Detect which cell encompasses the target text, then output its [X, Y] center coordinate. 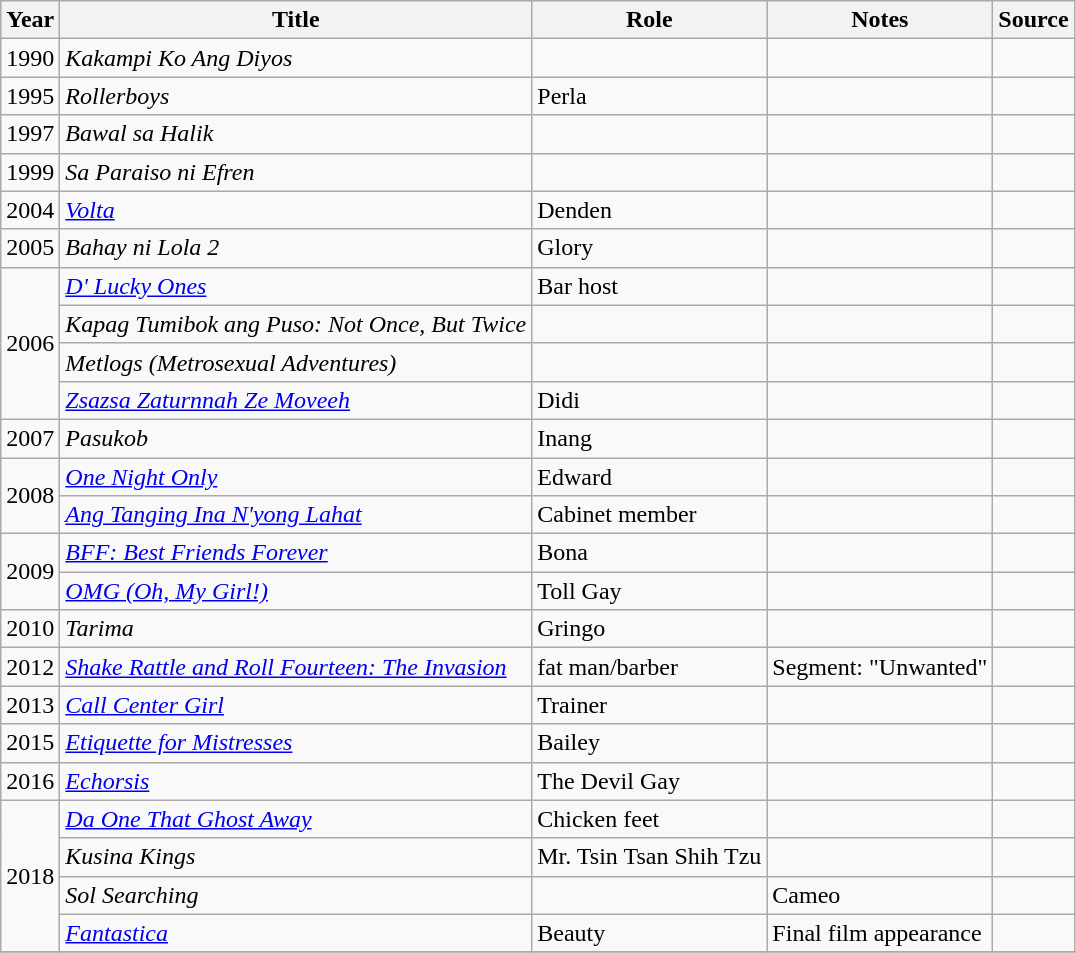
1990 [30, 58]
Inang [650, 438]
2005 [30, 248]
Mr. Tsin Tsan Shih Tzu [650, 857]
2008 [30, 496]
2007 [30, 438]
Sa Paraiso ni Efren [296, 172]
Bar host [650, 286]
Ang Tanging Ina N'yong Lahat [296, 515]
Bawal sa Halik [296, 134]
Tarima [296, 629]
Rollerboys [296, 96]
D' Lucky Ones [296, 286]
Call Center Girl [296, 705]
Shake Rattle and Roll Fourteen: The Invasion [296, 667]
2010 [30, 629]
Title [296, 20]
Cabinet member [650, 515]
Gringo [650, 629]
2015 [30, 743]
BFF: Best Friends Forever [296, 553]
Segment: "Unwanted" [880, 667]
2006 [30, 343]
Perla [650, 96]
Kapag Tumibok ang Puso: Not Once, But Twice [296, 324]
Sol Searching [296, 895]
Kusina Kings [296, 857]
Kakampi Ko Ang Diyos [296, 58]
2004 [30, 210]
Cameo [880, 895]
1997 [30, 134]
Edward [650, 477]
2013 [30, 705]
Fantastica [296, 933]
1999 [30, 172]
Pasukob [296, 438]
Toll Gay [650, 591]
The Devil Gay [650, 781]
Metlogs (Metrosexual Adventures) [296, 362]
Echorsis [296, 781]
2012 [30, 667]
One Night Only [296, 477]
2018 [30, 876]
Bona [650, 553]
2016 [30, 781]
1995 [30, 96]
Trainer [650, 705]
Year [30, 20]
Didi [650, 400]
2009 [30, 572]
Beauty [650, 933]
Role [650, 20]
Da One That Ghost Away [296, 819]
Bailey [650, 743]
Bahay ni Lola 2 [296, 248]
fat man/barber [650, 667]
Notes [880, 20]
Etiquette for Mistresses [296, 743]
OMG (Oh, My Girl!) [296, 591]
Denden [650, 210]
Glory [650, 248]
Source [1034, 20]
Chicken feet [650, 819]
Volta [296, 210]
Zsazsa Zaturnnah Ze Moveeh [296, 400]
Final film appearance [880, 933]
